Scan for the cell matching the given text and deliver its (x, y) coordinate at center. 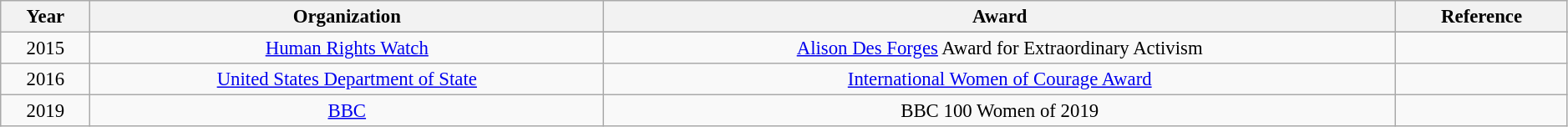
BBC 100 Women of 2019 (1000, 111)
Human Rights Watch (348, 48)
2015 (45, 48)
BBC (348, 111)
International Women of Courage Award (1000, 79)
Year (45, 17)
United States Department of State (348, 79)
Alison Des Forges Award for Extraordinary Activism (1000, 48)
2019 (45, 111)
2016 (45, 79)
Organization (348, 17)
Reference (1482, 17)
Award (1000, 17)
